Find where the given text appears and provide that cell's center as (x, y) coordinate. 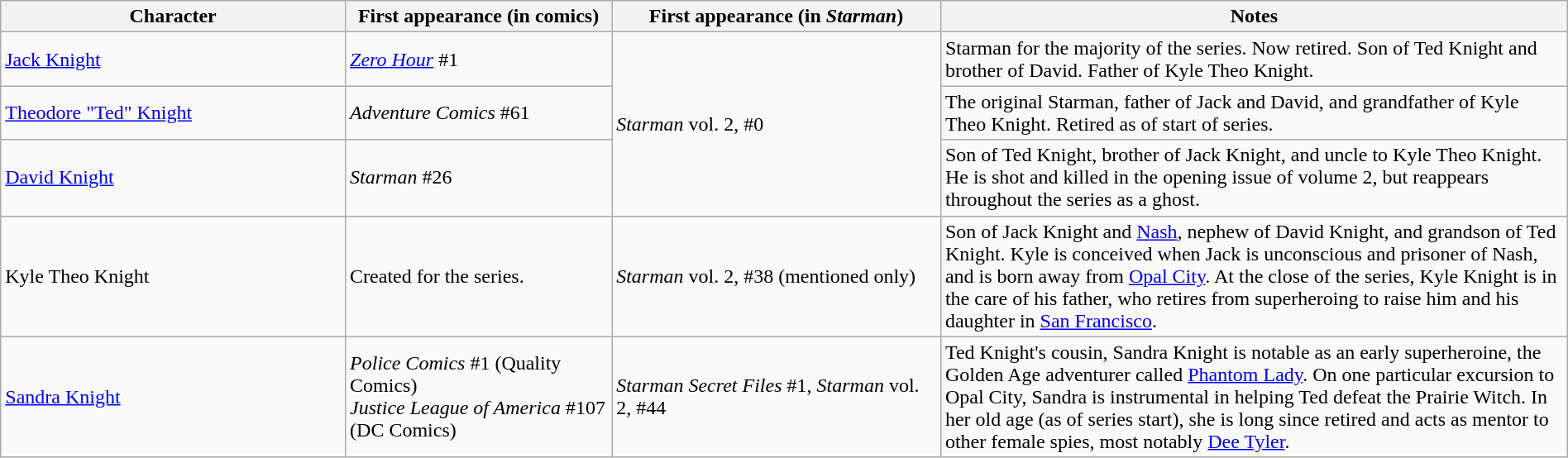
First appearance (in Starman) (777, 17)
Starman #26 (479, 178)
Starman vol. 2, #0 (777, 124)
The original Starman, father of Jack and David, and grandfather of Kyle Theo Knight. Retired as of start of series. (1254, 112)
David Knight (174, 178)
Notes (1254, 17)
Created for the series. (479, 276)
Starman Secret Files #1, Starman vol. 2, #44 (777, 397)
Starman vol. 2, #38 (mentioned only) (777, 276)
First appearance (in comics) (479, 17)
Zero Hour #1 (479, 60)
Theodore "Ted" Knight (174, 112)
Starman for the majority of the series. Now retired. Son of Ted Knight and brother of David. Father of Kyle Theo Knight. (1254, 60)
Kyle Theo Knight (174, 276)
Jack Knight (174, 60)
Character (174, 17)
Police Comics #1 (Quality Comics)Justice League of America #107 (DC Comics) (479, 397)
Adventure Comics #61 (479, 112)
Sandra Knight (174, 397)
